Search for the cell housing the specified text and yield its [X, Y] center coordinate. 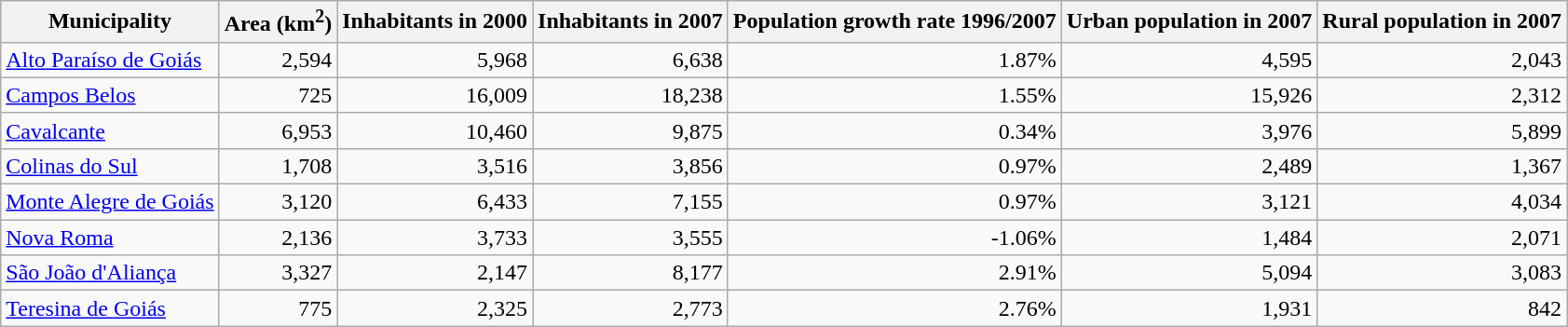
1,708 [278, 166]
2,489 [1189, 166]
3,121 [1189, 202]
3,976 [1189, 130]
Alto Paraíso de Goiás [110, 60]
Monte Alegre de Goiás [110, 202]
Teresina de Goiás [110, 308]
725 [278, 95]
842 [1442, 308]
15,926 [1189, 95]
Nova Roma [110, 238]
16,009 [435, 95]
Area (km2) [278, 22]
5,899 [1442, 130]
2,773 [631, 308]
775 [278, 308]
2,325 [435, 308]
18,238 [631, 95]
8,177 [631, 273]
3,733 [435, 238]
4,595 [1189, 60]
9,875 [631, 130]
Municipality [110, 22]
5,968 [435, 60]
4,034 [1442, 202]
0.34% [894, 130]
1,931 [1189, 308]
3,120 [278, 202]
3,083 [1442, 273]
1,367 [1442, 166]
3,555 [631, 238]
2,136 [278, 238]
Rural population in 2007 [1442, 22]
1.55% [894, 95]
2,312 [1442, 95]
Campos Belos [110, 95]
Colinas do Sul [110, 166]
3,856 [631, 166]
2.76% [894, 308]
7,155 [631, 202]
Inhabitants in 2000 [435, 22]
10,460 [435, 130]
Inhabitants in 2007 [631, 22]
5,094 [1189, 273]
São João d'Aliança [110, 273]
2,147 [435, 273]
6,953 [278, 130]
6,638 [631, 60]
Population growth rate 1996/2007 [894, 22]
2,594 [278, 60]
2,071 [1442, 238]
Cavalcante [110, 130]
2,043 [1442, 60]
6,433 [435, 202]
-1.06% [894, 238]
Urban population in 2007 [1189, 22]
1.87% [894, 60]
1,484 [1189, 238]
2.91% [894, 273]
3,516 [435, 166]
3,327 [278, 273]
